For the text-containing cell, return its midpoint in [x, y] coordinate format. 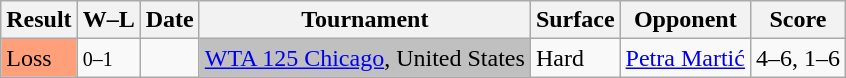
0–1 [108, 58]
Surface [575, 20]
Loss [39, 58]
W–L [108, 20]
Petra Martić [685, 58]
Result [39, 20]
Date [170, 20]
WTA 125 Chicago, United States [364, 58]
Opponent [685, 20]
4–6, 1–6 [798, 58]
Hard [575, 58]
Score [798, 20]
Tournament [364, 20]
